Capture the cell that displays the provided text and extract its (x, y) central coordinate. 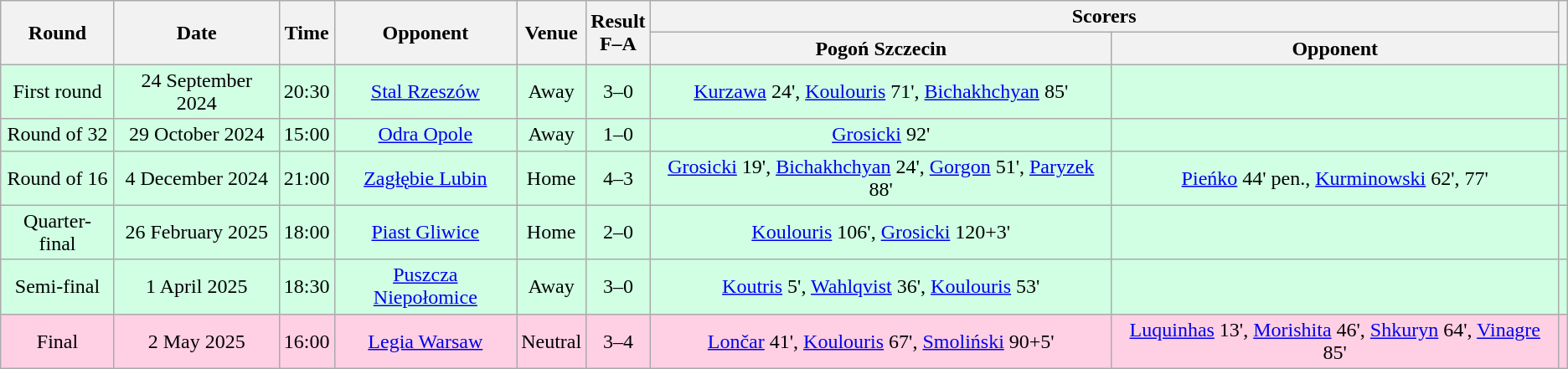
26 February 2025 (196, 233)
Time (307, 33)
4–3 (618, 177)
18:30 (307, 286)
Koutris 5', Wahlqvist 36', Koulouris 53' (881, 286)
Odra Opole (426, 135)
Quarter-final (57, 233)
Neutral (551, 341)
Grosicki 19', Bichakhchyan 24', Gorgon 51', Paryzek 88' (881, 177)
4 December 2024 (196, 177)
Kurzawa 24', Koulouris 71', Bichakhchyan 85' (881, 92)
1 April 2025 (196, 286)
3–4 (618, 341)
24 September 2024 (196, 92)
Legia Warsaw (426, 341)
16:00 (307, 341)
Round of 32 (57, 135)
Venue (551, 33)
Date (196, 33)
29 October 2024 (196, 135)
21:00 (307, 177)
2 May 2025 (196, 341)
2–0 (618, 233)
Piast Gliwice (426, 233)
Stal Rzeszów (426, 92)
20:30 (307, 92)
Grosicki 92' (881, 135)
Round (57, 33)
15:00 (307, 135)
Lončar 41', Koulouris 67', Smoliński 90+5' (881, 341)
Final (57, 341)
Zagłębie Lubin (426, 177)
Round of 16 (57, 177)
Luquinhas 13', Morishita 46', Shkuryn 64', Vinagre 85' (1335, 341)
Puszcza Niepołomice (426, 286)
First round (57, 92)
ResultF–A (618, 33)
Pieńko 44' pen., Kurminowski 62', 77' (1335, 177)
Pogoń Szczecin (881, 49)
Koulouris 106', Grosicki 120+3' (881, 233)
1–0 (618, 135)
18:00 (307, 233)
Semi-final (57, 286)
Scorers (1104, 17)
